Search for the cell housing the specified text and yield its [X, Y] center coordinate. 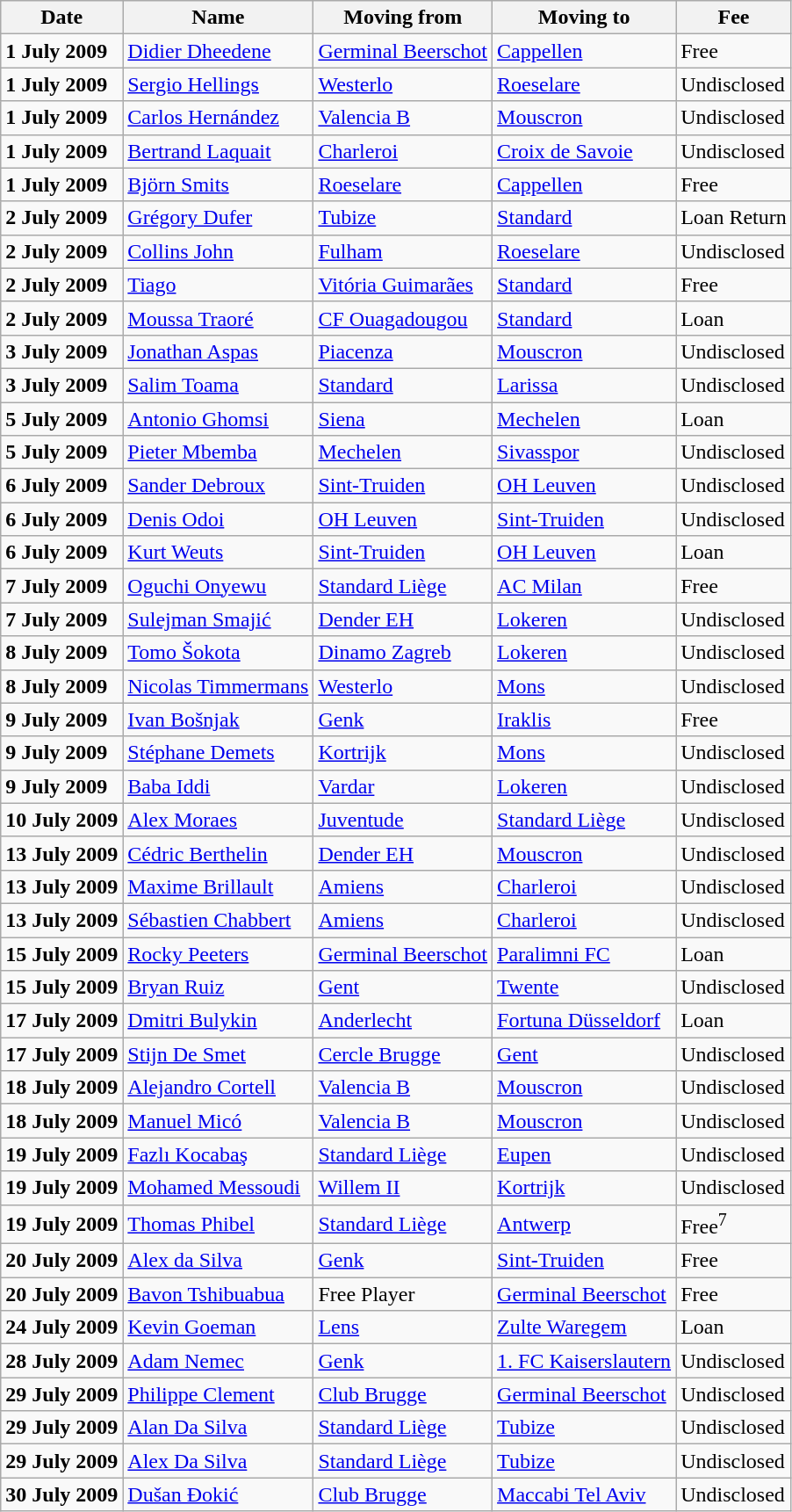
Sander Debroux [218, 486]
Björn Smits [218, 184]
Willem II [403, 1188]
Alex Da Silva [218, 1461]
Free Player [403, 1294]
Antwerp [585, 1225]
Denis Odoi [218, 519]
Alan Da Silva [218, 1428]
Didier Dheedene [218, 51]
Mohamed Messoudi [218, 1188]
Free7 [734, 1225]
Bavon Tshibuabua [218, 1294]
Maxime Brillault [218, 886]
Dušan Đokić [218, 1494]
Juventude [403, 820]
Anderlecht [403, 1021]
Twente [585, 988]
Collins John [218, 251]
Jonathan Aspas [218, 351]
Zulte Waregem [585, 1328]
Fulham [403, 251]
28 July 2009 [61, 1361]
Alex da Silva [218, 1261]
30 July 2009 [61, 1494]
Eupen [585, 1154]
Tomo Šokota [218, 653]
Philippe Clement [218, 1394]
Piacenza [403, 351]
Salim Toama [218, 385]
AC Milan [585, 586]
Vitória Guimarães [403, 285]
Iraklis [585, 720]
Manuel Micó [218, 1121]
Sulejman Smajić [218, 619]
Thomas Phibel [218, 1225]
Fee [734, 18]
Sébastien Chabbert [218, 920]
Siena [403, 419]
Ivan Bošnjak [218, 720]
Cédric Berthelin [218, 853]
Moving from [403, 18]
Dinamo Zagreb [403, 653]
Paralimni FC [585, 953]
Date [61, 18]
Larissa [585, 385]
Vardar [403, 786]
Carlos Hernández [218, 118]
Alejandro Cortell [218, 1088]
Cercle Brugge [403, 1054]
Grégory Dufer [218, 218]
Moving to [585, 18]
Bryan Ruiz [218, 988]
Dmitri Bulykin [218, 1021]
Fazlı Kocabaş [218, 1154]
Kurt Weuts [218, 553]
10 July 2009 [61, 820]
Alex Moraes [218, 820]
Pieter Mbemba [218, 452]
Moussa Traoré [218, 318]
Lens [403, 1328]
Kevin Goeman [218, 1328]
Rocky Peeters [218, 953]
CF Ouagadougou [403, 318]
1. FC Kaiserslautern [585, 1361]
Antonio Ghomsi [218, 419]
Tiago [218, 285]
Adam Nemec [218, 1361]
Stijn De Smet [218, 1054]
Baba Iddi [218, 786]
Croix de Savoie [585, 151]
Stéphane Demets [218, 753]
Name [218, 18]
Sivasspor [585, 452]
Oguchi Onyewu [218, 586]
Maccabi Tel Aviv [585, 1494]
Nicolas Timmermans [218, 686]
Loan Return [734, 218]
24 July 2009 [61, 1328]
Bertrand Laquait [218, 151]
Fortuna Düsseldorf [585, 1021]
Sergio Hellings [218, 84]
